Return (X, Y) of the center of cell containing provided text 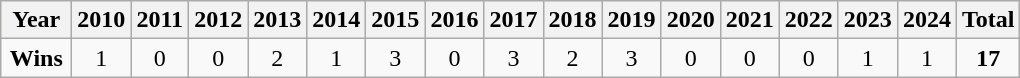
2011 (160, 20)
Year (36, 20)
2016 (454, 20)
2023 (868, 20)
2024 (926, 20)
Total (988, 20)
2013 (278, 20)
Wins (36, 58)
2012 (218, 20)
2022 (808, 20)
2018 (572, 20)
2014 (336, 20)
2010 (102, 20)
2021 (750, 20)
2015 (396, 20)
2020 (690, 20)
2017 (514, 20)
2019 (632, 20)
17 (988, 58)
